Return the (x, y) coordinate for the center point of the cell that contains the specified text.  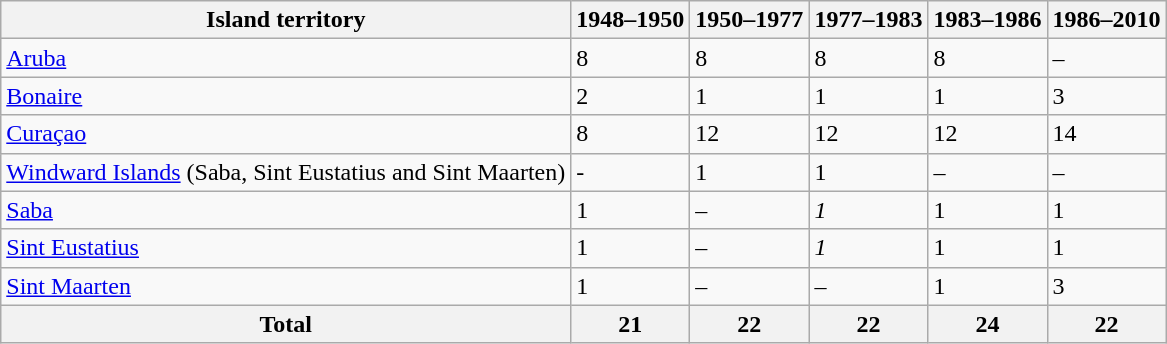
Sint Maarten (286, 286)
2 (630, 96)
Windward Islands (Saba, Sint Eustatius and Sint Maarten) (286, 172)
Aruba (286, 58)
21 (630, 324)
1950–1977 (750, 20)
Bonaire (286, 96)
- (630, 172)
14 (1106, 134)
Curaçao (286, 134)
1986–2010 (1106, 20)
24 (988, 324)
Saba (286, 210)
1977–1983 (868, 20)
Island territory (286, 20)
1983–1986 (988, 20)
Total (286, 324)
Sint Eustatius (286, 248)
1948–1950 (630, 20)
